Capture the cell that displays the provided text and extract its [X, Y] central coordinate. 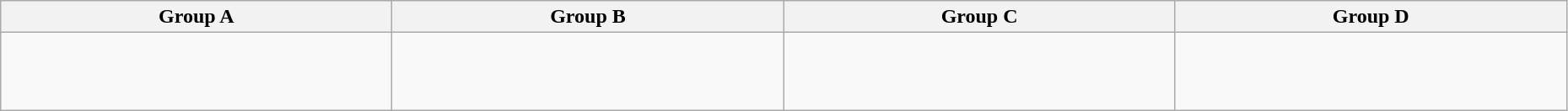
Group B [588, 17]
Group D [1371, 17]
Group C [979, 17]
Group A [197, 17]
